Return (X, Y) of the center of cell containing provided text 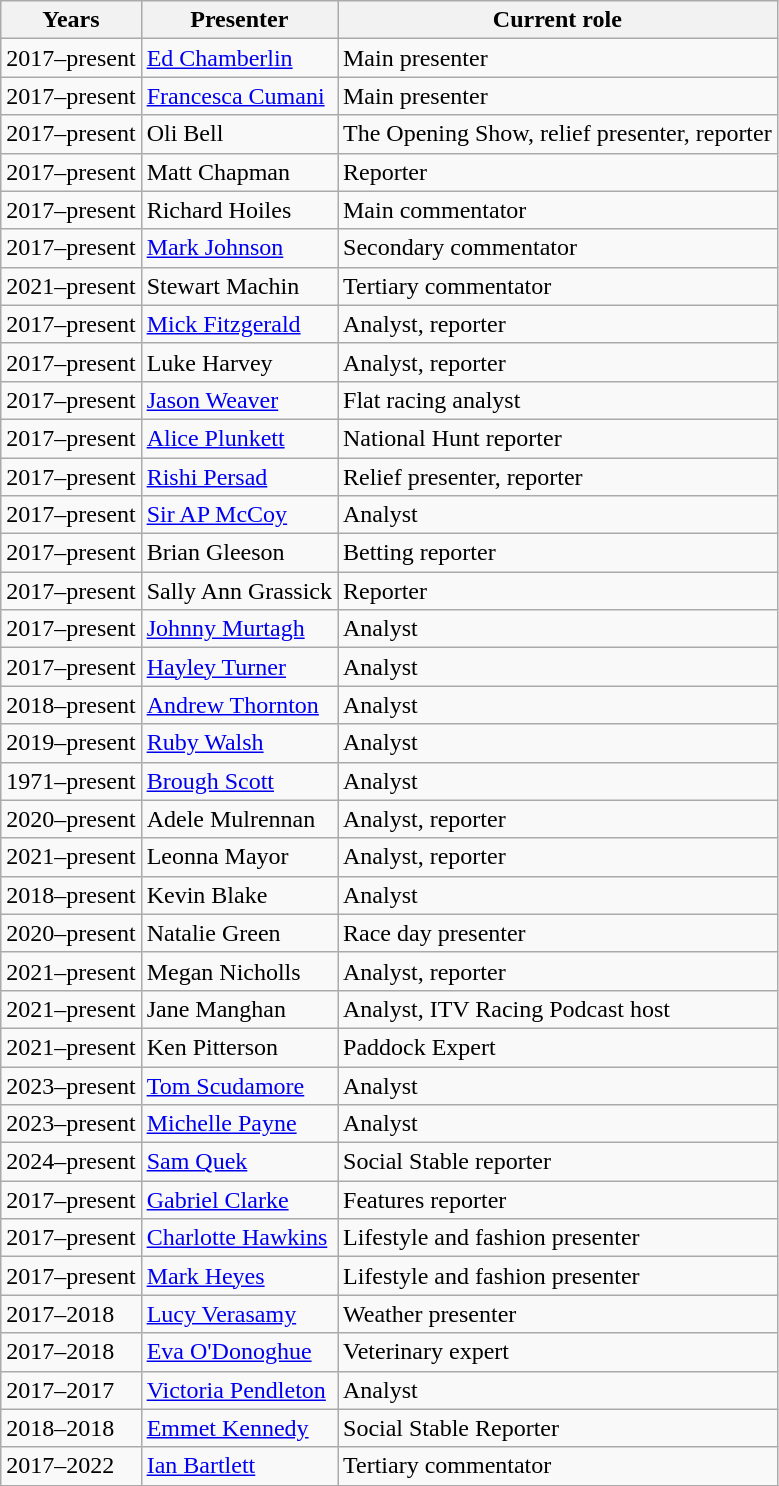
Ian Bartlett (239, 1466)
2017–2022 (71, 1466)
2019–present (71, 743)
Oli Bell (239, 134)
Gabriel Clarke (239, 1200)
Social Stable Reporter (558, 1428)
2018–2018 (71, 1428)
Years (71, 20)
Charlotte Hawkins (239, 1238)
Mark Heyes (239, 1276)
Adele Mulrennan (239, 819)
Sally Ann Grassick (239, 591)
The Opening Show, relief presenter, reporter (558, 134)
Flat racing analyst (558, 400)
Alice Plunkett (239, 438)
Mick Fitzgerald (239, 324)
Andrew Thornton (239, 705)
Francesca Cumani (239, 96)
Secondary commentator (558, 248)
Brian Gleeson (239, 553)
Veterinary expert (558, 1352)
Social Stable reporter (558, 1162)
National Hunt reporter (558, 438)
Tom Scudamore (239, 1085)
Betting reporter (558, 553)
Race day presenter (558, 933)
Sam Quek (239, 1162)
Megan Nicholls (239, 971)
Stewart Machin (239, 286)
Hayley Turner (239, 667)
Mark Johnson (239, 248)
Michelle Payne (239, 1124)
Weather presenter (558, 1314)
Jane Manghan (239, 1009)
Ruby Walsh (239, 743)
Brough Scott (239, 781)
Features reporter (558, 1200)
Kevin Blake (239, 895)
Natalie Green (239, 933)
Victoria Pendleton (239, 1390)
Ed Chamberlin (239, 58)
Eva O'Donoghue (239, 1352)
Luke Harvey (239, 362)
Analyst, ITV Racing Podcast host (558, 1009)
Relief presenter, reporter (558, 477)
Richard Hoiles (239, 210)
Jason Weaver (239, 400)
Leonna Mayor (239, 857)
Ken Pitterson (239, 1047)
Lucy Verasamy (239, 1314)
2017–2017 (71, 1390)
Paddock Expert (558, 1047)
Emmet Kennedy (239, 1428)
Presenter (239, 20)
Sir AP McCoy (239, 515)
1971–present (71, 781)
Matt Chapman (239, 172)
Johnny Murtagh (239, 629)
Main commentator (558, 210)
2024–present (71, 1162)
Current role (558, 20)
Rishi Persad (239, 477)
